Return the [X, Y] coordinate for the center point of the cell that contains the specified text.  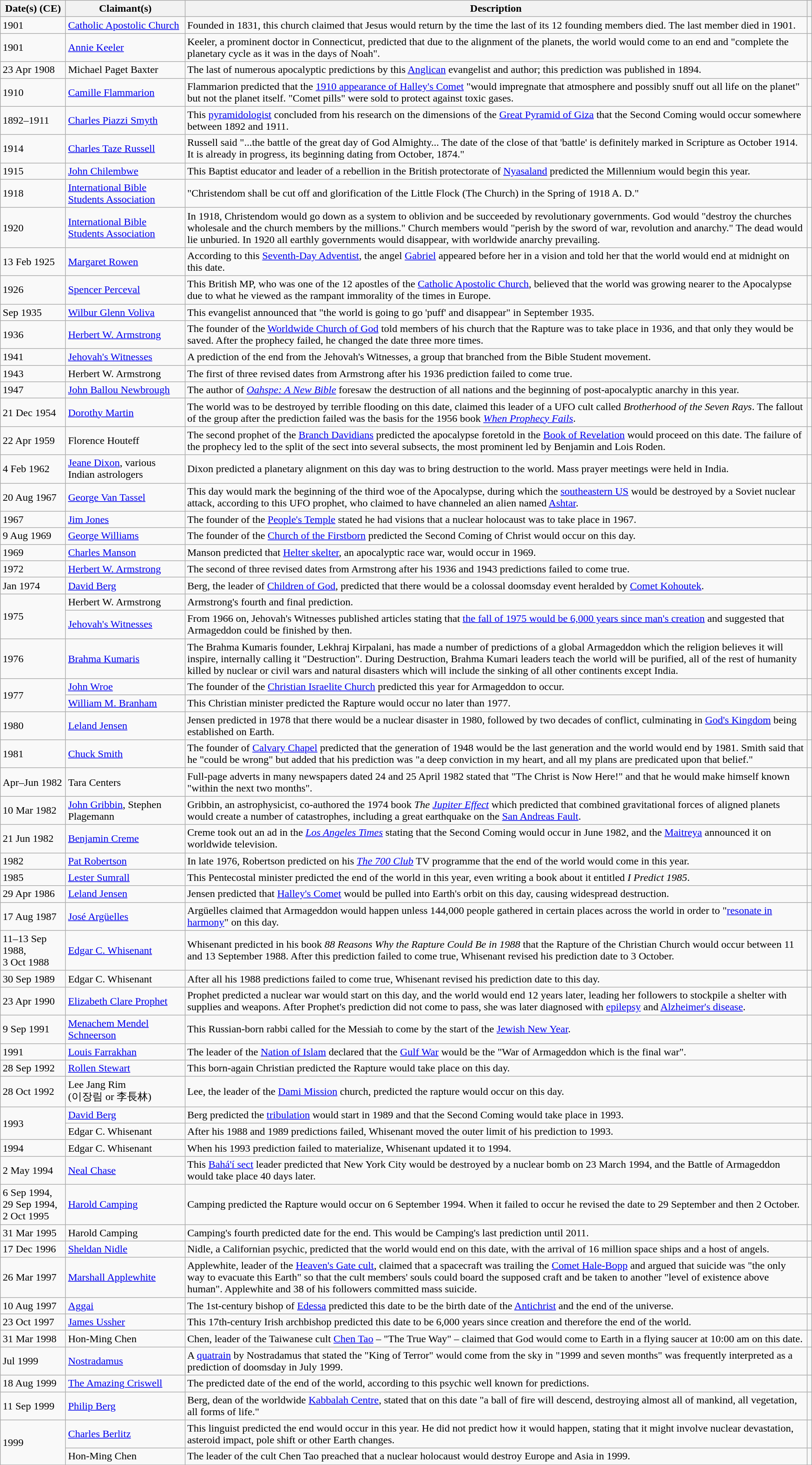
Chen, leader of the Taiwanese cult Chen Tao – "The True Way" – claimed that God would come to Earth in a flying saucer at 10:00 am on this date. [496, 1339]
10 Aug 1997 [33, 1306]
James Ussher [125, 1322]
20 Aug 1967 [33, 497]
The founder of the Christian Israelite Church predicted this year for Armageddon to occur. [496, 687]
13 Feb 1925 [33, 261]
29 Apr 1986 [33, 894]
Philip Berg [125, 1406]
The predicted date of the end of the world, according to this psychic well known for predictions. [496, 1383]
This Baptist educator and leader of a rebellion in the British protectorate of Nyasaland predicted the Millennium would begin this year. [496, 171]
Lee, the leader of the Dami Mission church, predicted the rapture would occur on this day. [496, 1092]
The founder of the Church of the Firstborn predicted the Second Coming of Christ would occur on this day. [496, 536]
Dixon predicted a planetary alignment on this day was to bring destruction to the world. Mass prayer meetings were held in India. [496, 469]
This evangelist announced that "the world is going to go 'puff' and disappear" in September 1935. [496, 312]
1915 [33, 171]
Neal Chase [125, 1170]
1981 [33, 754]
Florence Houteff [125, 441]
Michael Paget Baxter [125, 70]
Sep 1935 [33, 312]
In late 1976, Robertson predicted on his The 700 Club TV programme that the end of the world would come in this year. [496, 861]
William M. Branham [125, 703]
Wilbur Glenn Voliva [125, 312]
John Wroe [125, 687]
Jan 1974 [33, 585]
1941 [33, 357]
Menachem Mendel Schneerson [125, 1029]
Spencer Perceval [125, 290]
1991 [33, 1051]
21 Dec 1954 [33, 412]
11–13 Sep 1988,3 Oct 1988 [33, 950]
Annie Keeler [125, 48]
1977 [33, 695]
Margaret Rowen [125, 261]
The leader of the cult Chen Tao preached that a nuclear holocaust would destroy Europe and Asia in 1999. [496, 1456]
21 Jun 1982 [33, 838]
Elizabeth Clare Prophet [125, 1001]
Charles Manson [125, 552]
The last of numerous apocalyptic predictions by this Anglican evangelist and author; this prediction was published in 1894. [496, 70]
John Ballou Newbrough [125, 390]
After all his 1988 predictions failed to come true, Whisenant revised his prediction date to this day. [496, 979]
Tara Centers [125, 782]
1936 [33, 335]
After his 1988 and 1989 predictions failed, Whisenant moved the outer limit of his prediction to 1993. [496, 1131]
The founder of the People's Temple stated he had visions that a nuclear holocaust was to take place in 1967. [496, 519]
The author of Oahspe: A New Bible foresaw the destruction of all nations and the beginning of post-apocalyptic anarchy in this year. [496, 390]
28 Sep 1992 [33, 1068]
1918 [33, 194]
1993 [33, 1123]
Jim Jones [125, 519]
This Russian-born rabbi called for the Messiah to come by the start of the Jewish New Year. [496, 1029]
Camping predicted the Rapture would occur on 6 September 1994. When it failed to occur he revised the date to 29 September and then 2 October. [496, 1204]
Manson predicted that Helter skelter, an apocalyptic race war, would occur in 1969. [496, 552]
1980 [33, 726]
Charles Taze Russell [125, 148]
17 Aug 1987 [33, 916]
This born-again Christian predicted the Rapture would take place on this day. [496, 1068]
George Williams [125, 536]
Description [496, 9]
Apr–Jun 1982 [33, 782]
Louis Farrakhan [125, 1051]
José Argüelles [125, 916]
Catholic Apostolic Church [125, 25]
23 Oct 1997 [33, 1322]
31 Mar 1998 [33, 1339]
Camille Flammarion [125, 92]
When his 1993 prediction failed to materialize, Whisenant updated it to 1994. [496, 1148]
Lester Sumrall [125, 877]
1943 [33, 374]
The 1st-century bishop of Edessa predicted this date to be the birth date of the Antichrist and the end of the universe. [496, 1306]
Jul 1999 [33, 1361]
John Gribbin, Stephen Plagemann [125, 811]
Berg predicted the tribulation would start in 1989 and that the Second Coming would take place in 1993. [496, 1115]
Chuck Smith [125, 754]
The leader of the Nation of Islam declared that the Gulf War would be the "War of Armageddon which is the final war". [496, 1051]
6 Sep 1994,29 Sep 1994,2 Oct 1995 [33, 1204]
The second of three revised dates from Armstrong after his 1936 and 1943 predictions failed to come true. [496, 569]
1892–1911 [33, 121]
Aggai [125, 1306]
Rollen Stewart [125, 1068]
18 Aug 1999 [33, 1383]
Lee Jang Rim(이장림 or 李長林) [125, 1092]
1920 [33, 227]
2 May 1994 [33, 1170]
1976 [33, 659]
Camping's fourth predicted date for the end. This would be Camping's last prediction until 2011. [496, 1233]
Dorothy Martin [125, 412]
1975 [33, 616]
23 Apr 1908 [33, 70]
Berg, the leader of Children of God, predicted that there would be a colossal doomsday event heralded by Comet Kohoutek. [496, 585]
This 17th-century Irish archbishop predicted this date to be 6,000 years since creation and therefore the end of the world. [496, 1322]
Armstrong's fourth and final prediction. [496, 602]
22 Apr 1959 [33, 441]
Nostradamus [125, 1361]
The first of three revised dates from Armstrong after his 1936 prediction failed to come true. [496, 374]
Marshall Applewhite [125, 1278]
This Pentecostal minister predicted the end of the world in this year, even writing a book about it entitled I Predict 1985. [496, 877]
Charles Piazzi Smyth [125, 121]
1969 [33, 552]
1914 [33, 148]
17 Dec 1996 [33, 1249]
Date(s) (CE) [33, 9]
1985 [33, 877]
1926 [33, 290]
1947 [33, 390]
Charles Berlitz [125, 1434]
Claimant(s) [125, 9]
Founded in 1831, this church claimed that Jesus would return by the time the last of its 12 founding members died. The last member died in 1901. [496, 25]
26 Mar 1997 [33, 1278]
10 Mar 1982 [33, 811]
1972 [33, 569]
Nidle, a Californian psychic, predicted that the world would end on this date, with the arrival of 16 million space ships and a host of angels. [496, 1249]
George Van Tassel [125, 497]
1967 [33, 519]
Sheldan Nidle [125, 1249]
A prediction of the end from the Jehovah's Witnesses, a group that branched from the Bible Student movement. [496, 357]
28 Oct 1992 [33, 1092]
31 Mar 1995 [33, 1233]
9 Sep 1991 [33, 1029]
1994 [33, 1148]
4 Feb 1962 [33, 469]
1982 [33, 861]
23 Apr 1990 [33, 1001]
John Chilembwe [125, 171]
30 Sep 1989 [33, 979]
Benjamin Creme [125, 838]
11 Sep 1999 [33, 1406]
9 Aug 1969 [33, 536]
The Amazing Criswell [125, 1383]
1910 [33, 92]
Jeane Dixon, various Indian astrologers [125, 469]
Pat Robertson [125, 861]
Jensen predicted that Halley's Comet would be pulled into Earth's orbit on this day, causing widespread destruction. [496, 894]
"Christendom shall be cut off and glorification of the Little Flock (The Church) in the Spring of 1918 A. D." [496, 194]
1999 [33, 1442]
Brahma Kumaris [125, 659]
This Christian minister predicted the Rapture would occur no later than 1977. [496, 703]
